Search for the cell housing the specified text and yield its (X, Y) center coordinate. 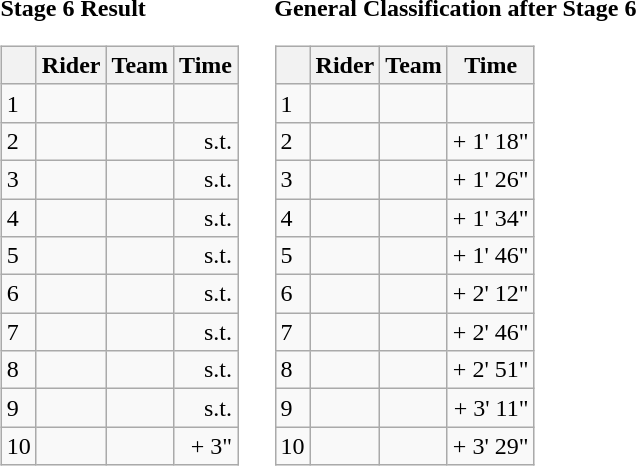
+ 1' 46" (490, 256)
+ 2' 51" (490, 370)
+ 3' 29" (490, 446)
+ 1' 18" (490, 141)
+ 1' 34" (490, 217)
+ 3" (206, 446)
+ 3' 11" (490, 408)
+ 2' 46" (490, 332)
+ 2' 12" (490, 294)
+ 1' 26" (490, 179)
